From the cell containing the given text, extract its center point as (X, Y) coordinate. 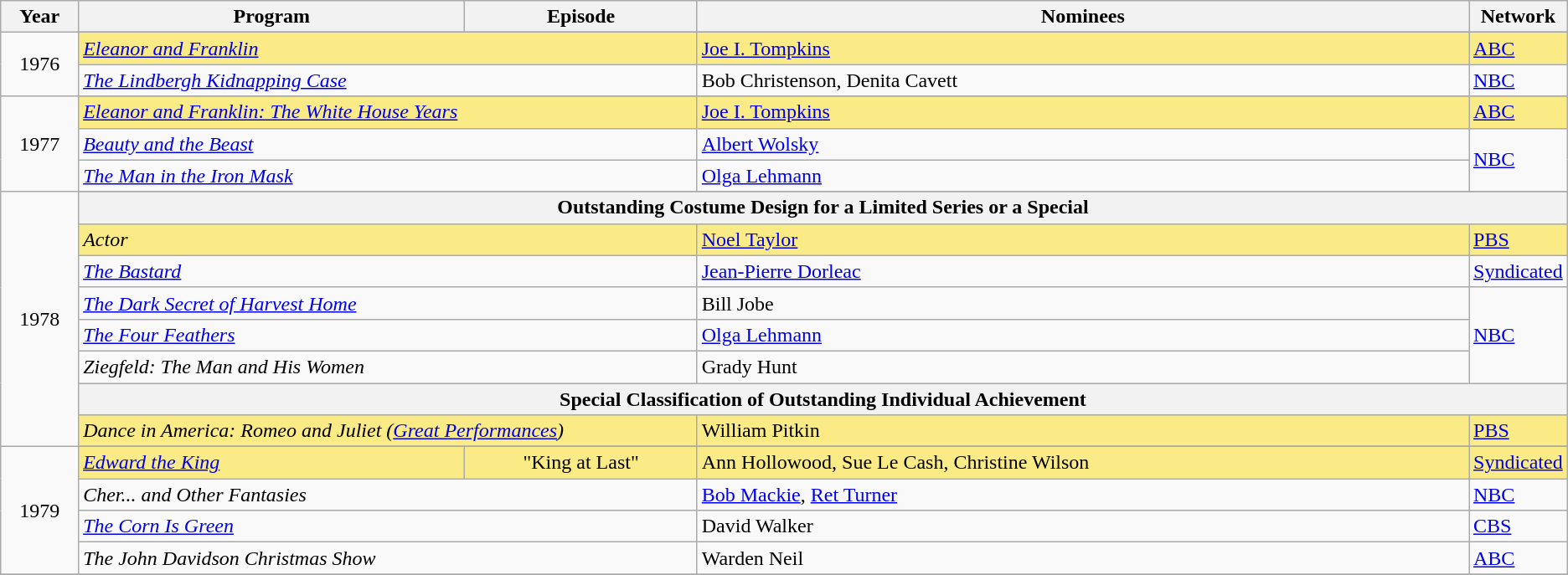
Network (1519, 17)
Ann Hollowood, Sue Le Cash, Christine Wilson (1082, 463)
1978 (40, 319)
Episode (581, 17)
Program (271, 17)
Albert Wolsky (1082, 144)
Beauty and the Beast (389, 144)
The John Davidson Christmas Show (389, 558)
Bob Christenson, Denita Cavett (1082, 80)
Cher... and Other Fantasies (389, 495)
Warden Neil (1082, 558)
Bill Jobe (1082, 303)
Outstanding Costume Design for a Limited Series or a Special (823, 208)
Jean-Pierre Dorleac (1082, 271)
The Dark Secret of Harvest Home (389, 303)
CBS (1519, 526)
Special Classification of Outstanding Individual Achievement (823, 399)
The Man in the Iron Mask (389, 176)
Noel Taylor (1082, 239)
"King at Last" (581, 463)
Grady Hunt (1082, 367)
Bob Mackie, Ret Turner (1082, 495)
David Walker (1082, 526)
Eleanor and Franklin (389, 49)
The Four Feathers (389, 335)
1977 (40, 144)
Actor (389, 239)
Year (40, 17)
1979 (40, 511)
William Pitkin (1082, 431)
The Corn Is Green (389, 526)
Edward the King (271, 463)
The Lindbergh Kidnapping Case (389, 80)
Ziegfeld: The Man and His Women (389, 367)
1976 (40, 64)
The Bastard (389, 271)
Dance in America: Romeo and Juliet (Great Performances) (389, 431)
Eleanor and Franklin: The White House Years (389, 112)
Nominees (1082, 17)
